Determine the [X, Y] coordinate at the center of the cell enclosing the given text.  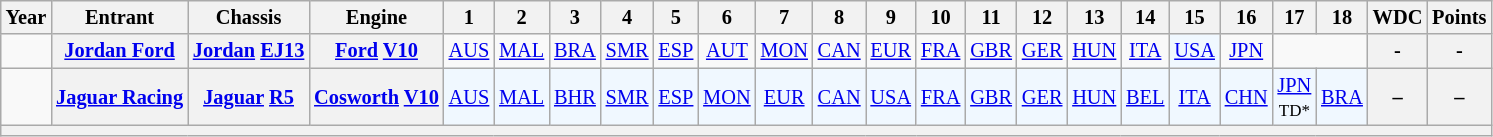
3 [575, 17]
BHR [575, 97]
Chassis [248, 17]
Jaguar Racing [120, 97]
Jaguar R5 [248, 97]
17 [1295, 17]
13 [1094, 17]
8 [840, 17]
5 [676, 17]
Ford V10 [376, 51]
6 [726, 17]
Cosworth V10 [376, 97]
WDC [1398, 17]
18 [1342, 17]
10 [940, 17]
16 [1246, 17]
JPN [1246, 51]
15 [1194, 17]
Year [26, 17]
12 [1042, 17]
7 [784, 17]
AUT [726, 51]
Engine [376, 17]
9 [891, 17]
2 [522, 17]
Jordan EJ13 [248, 51]
1 [469, 17]
4 [628, 17]
Points [1459, 17]
CHN [1246, 97]
14 [1145, 17]
JPNTD* [1295, 97]
11 [991, 17]
Entrant [120, 17]
BEL [1145, 97]
Jordan Ford [120, 51]
